Search for the cell housing the specified text and yield its (X, Y) center coordinate. 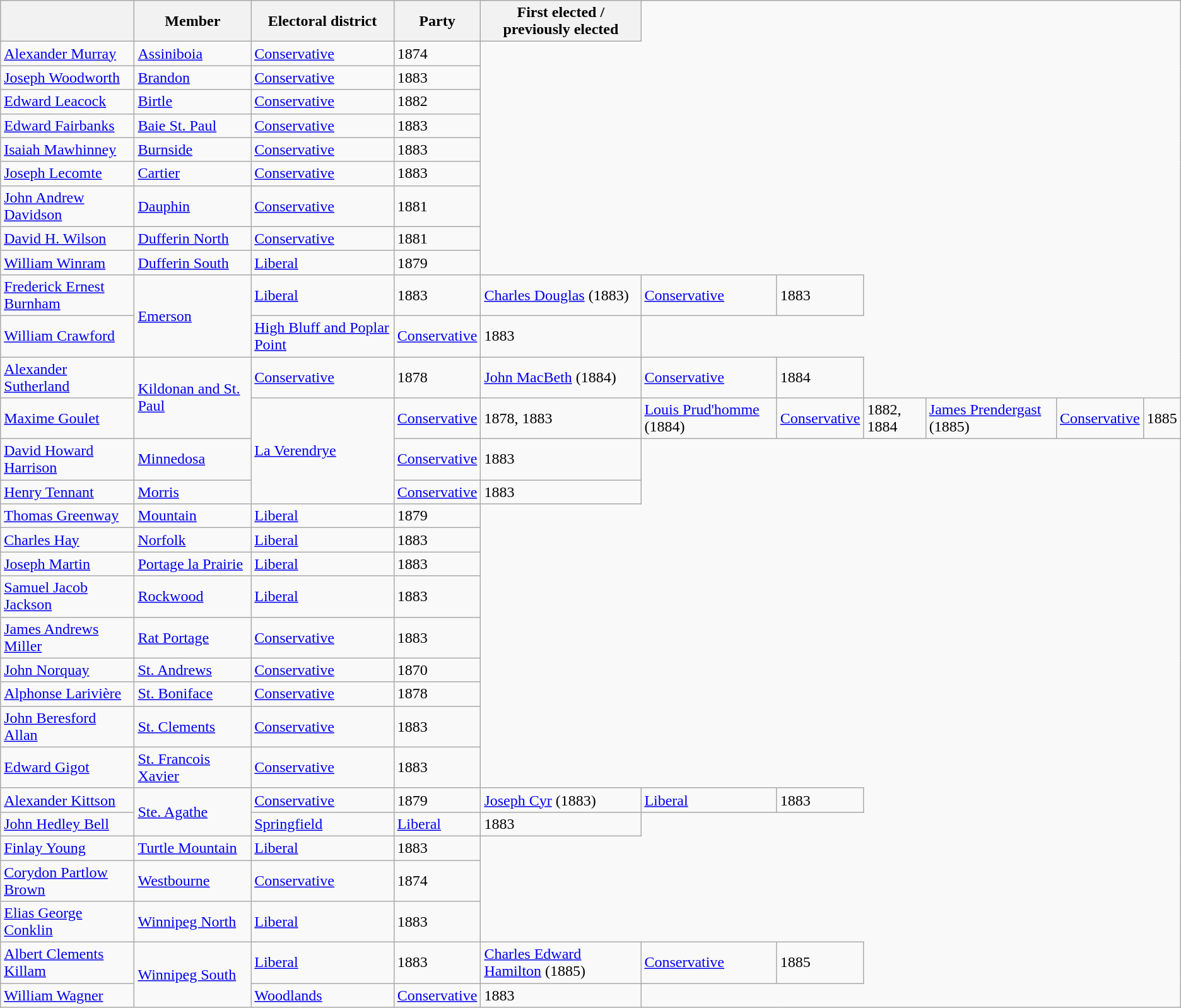
Cartier (193, 173)
Frederick Ernest Burnham (68, 295)
Springfield (322, 824)
Morris (193, 492)
1878, 1883 (561, 419)
Portage la Prairie (193, 564)
John MacBeth (1884) (561, 377)
James Prendergast (1885) (990, 419)
Joseph Lecomte (68, 173)
David H. Wilson (68, 238)
Member (193, 21)
Turtle Mountain (193, 848)
Electoral district (322, 21)
St. Francois Xavier (193, 767)
La Verendrye (322, 451)
William Wagner (68, 995)
Rockwood (193, 597)
First elected / previously elected (561, 21)
Party (437, 21)
Charles Douglas (1883) (561, 295)
John Beresford Allan (68, 727)
Kildonan and St. Paul (193, 398)
Dauphin (193, 206)
Birtle (193, 102)
Louis Prud'homme (1884) (709, 419)
James Andrews Miller (68, 637)
Minnedosa (193, 459)
Joseph Martin (68, 564)
Dufferin South (193, 262)
Westbourne (193, 881)
Charles Hay (68, 540)
Winnipeg South (193, 975)
Winnipeg North (193, 922)
Norfolk (193, 540)
William Winram (68, 262)
Burnside (193, 149)
John Norquay (68, 670)
Samuel Jacob Jackson (68, 597)
Finlay Young (68, 848)
John Andrew Davidson (68, 206)
St. Clements (193, 727)
Alexander Sutherland (68, 377)
Rat Portage (193, 637)
Alexander Kittson (68, 800)
Charles Edward Hamilton (1885) (561, 963)
Alexander Murray (68, 54)
Edward Fairbanks (68, 126)
Edward Leacock (68, 102)
Woodlands (322, 995)
Corydon Partlow Brown (68, 881)
Emerson (193, 315)
Dufferin North (193, 238)
Thomas Greenway (68, 516)
High Bluff and Poplar Point (322, 336)
St. Boniface (193, 694)
Edward Gigot (68, 767)
John Hedley Bell (68, 824)
Maxime Goulet (68, 419)
Joseph Cyr (1883) (561, 800)
Ste. Agathe (193, 812)
Baie St. Paul (193, 126)
Joseph Woodworth (68, 78)
1884 (820, 377)
David Howard Harrison (68, 459)
1870 (437, 670)
Albert Clements Killam (68, 963)
Elias George Conklin (68, 922)
St. Andrews (193, 670)
Alphonse Larivière (68, 694)
William Crawford (68, 336)
Henry Tennant (68, 492)
Isaiah Mawhinney (68, 149)
Assiniboia (193, 54)
Mountain (193, 516)
1882 (437, 102)
Brandon (193, 78)
1882, 1884 (895, 419)
